Determine the [x, y] coordinate at the center of the cell enclosing the given text.  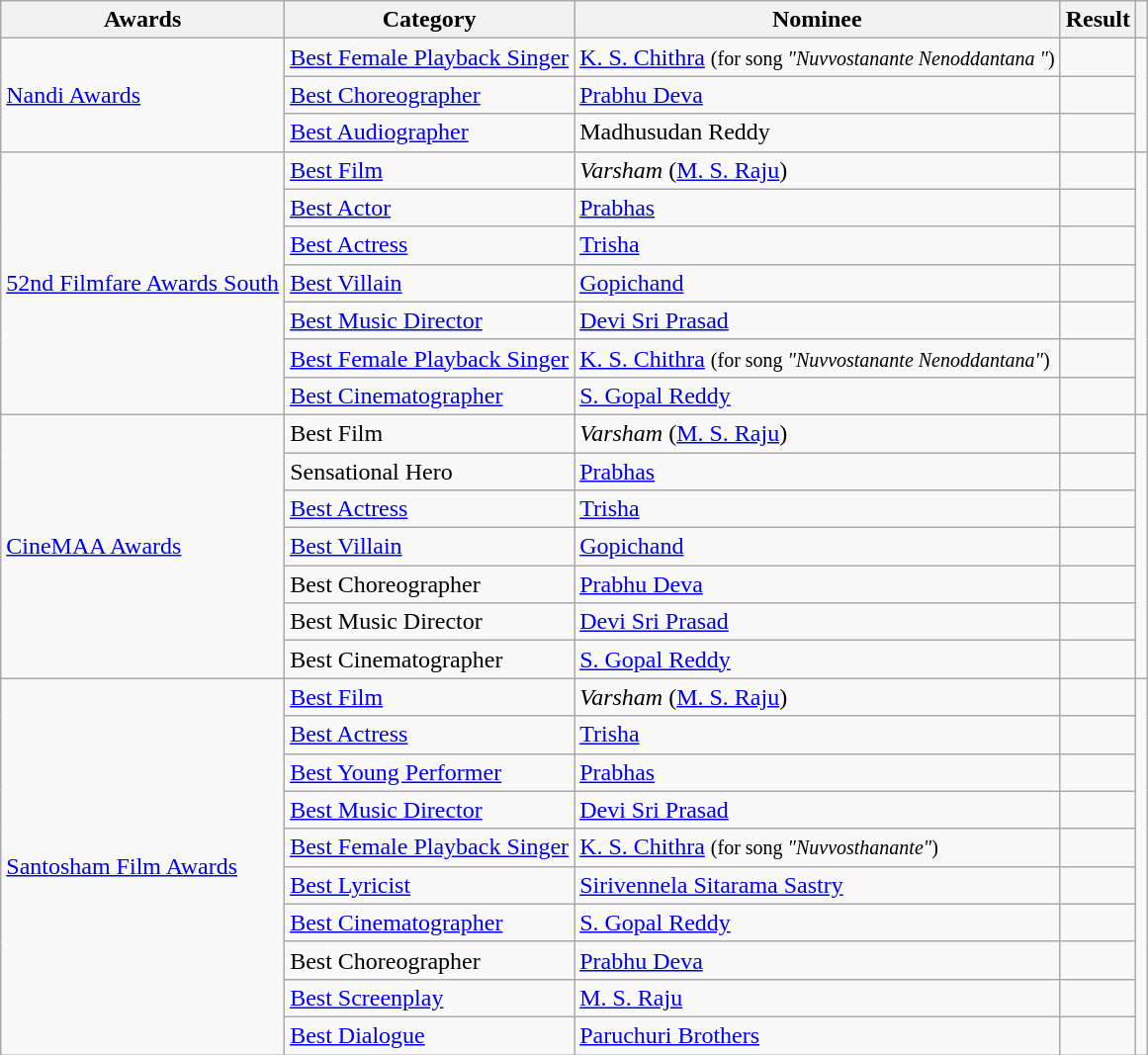
Best Actor [429, 208]
Madhusudan Reddy [818, 132]
Best Lyricist [429, 885]
K. S. Chithra (for song "Nuvvostanante Nenoddantana ") [818, 57]
Sirivennela Sitarama Sastry [818, 885]
Paruchuri Brothers [818, 1035]
Best Dialogue [429, 1035]
Nominee [818, 20]
52nd Filmfare Awards South [142, 283]
Santosham Film Awards [142, 866]
K. S. Chithra (for song "Nuvvosthanante") [818, 847]
CineMAA Awards [142, 546]
Best Audiographer [429, 132]
Best Screenplay [429, 998]
Awards [142, 20]
Category [429, 20]
Best Young Performer [429, 772]
K. S. Chithra (for song "Nuvvostanante Nenoddantana") [818, 358]
M. S. Raju [818, 998]
Nandi Awards [142, 95]
Result [1098, 20]
Sensational Hero [429, 472]
